Pinpoint the cell where the given text exists, returning its [X, Y] midpoint coordinate. 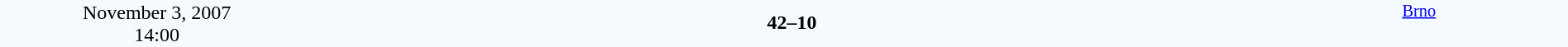
Brno [1419, 23]
42–10 [791, 22]
November 3, 200714:00 [157, 23]
